Return the [X, Y] coordinate for the center point of the cell that contains the specified text.  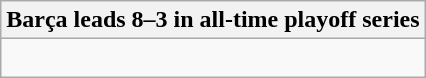
Barça leads 8–3 in all-time playoff series [213, 20]
